Search for the cell housing the specified text and yield its (x, y) center coordinate. 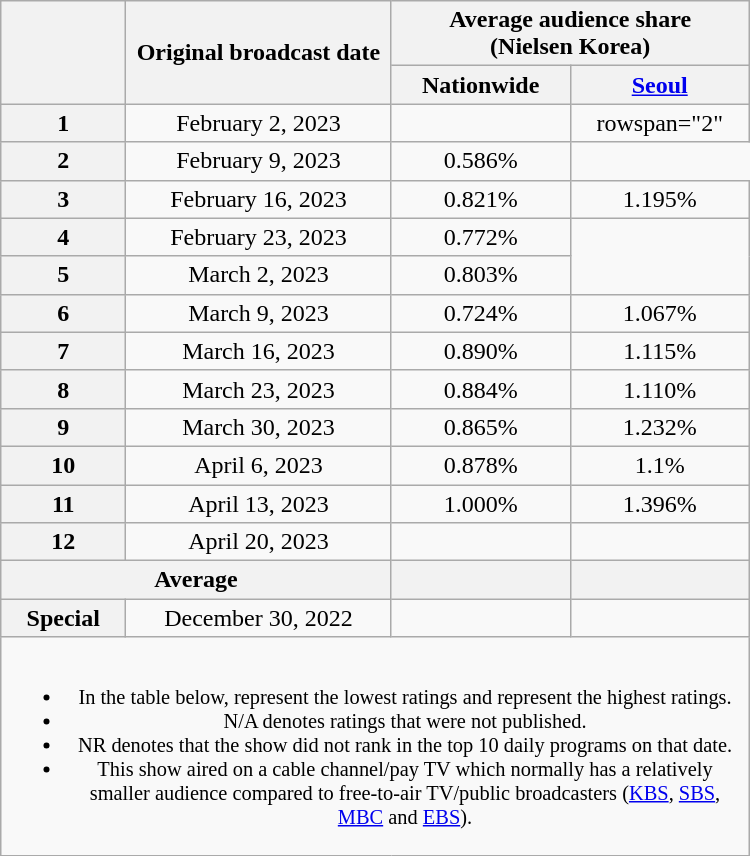
1.396% (660, 503)
Nationwide (480, 85)
1.1% (660, 465)
1.195% (660, 199)
April 13, 2023 (258, 503)
0.865% (480, 427)
0.772% (480, 237)
1.232% (660, 427)
1.067% (660, 313)
10 (64, 465)
Average (196, 580)
February 2, 2023 (258, 123)
Seoul (660, 85)
Original broadcast date (258, 52)
April 20, 2023 (258, 542)
April 6, 2023 (258, 465)
2 (64, 161)
0.884% (480, 389)
0.878% (480, 465)
0.724% (480, 313)
December 30, 2022 (258, 618)
March 9, 2023 (258, 313)
Average audience share(Nielsen Korea) (570, 34)
1.110% (660, 389)
11 (64, 503)
7 (64, 351)
6 (64, 313)
rowspan="2" (660, 123)
0.890% (480, 351)
1 (64, 123)
4 (64, 237)
March 23, 2023 (258, 389)
February 23, 2023 (258, 237)
Special (64, 618)
February 16, 2023 (258, 199)
3 (64, 199)
1.000% (480, 503)
March 2, 2023 (258, 275)
March 16, 2023 (258, 351)
0.821% (480, 199)
12 (64, 542)
1.115% (660, 351)
February 9, 2023 (258, 161)
5 (64, 275)
March 30, 2023 (258, 427)
0.586% (480, 161)
0.803% (480, 275)
8 (64, 389)
9 (64, 427)
